For the text-containing cell, return its midpoint in (x, y) coordinate format. 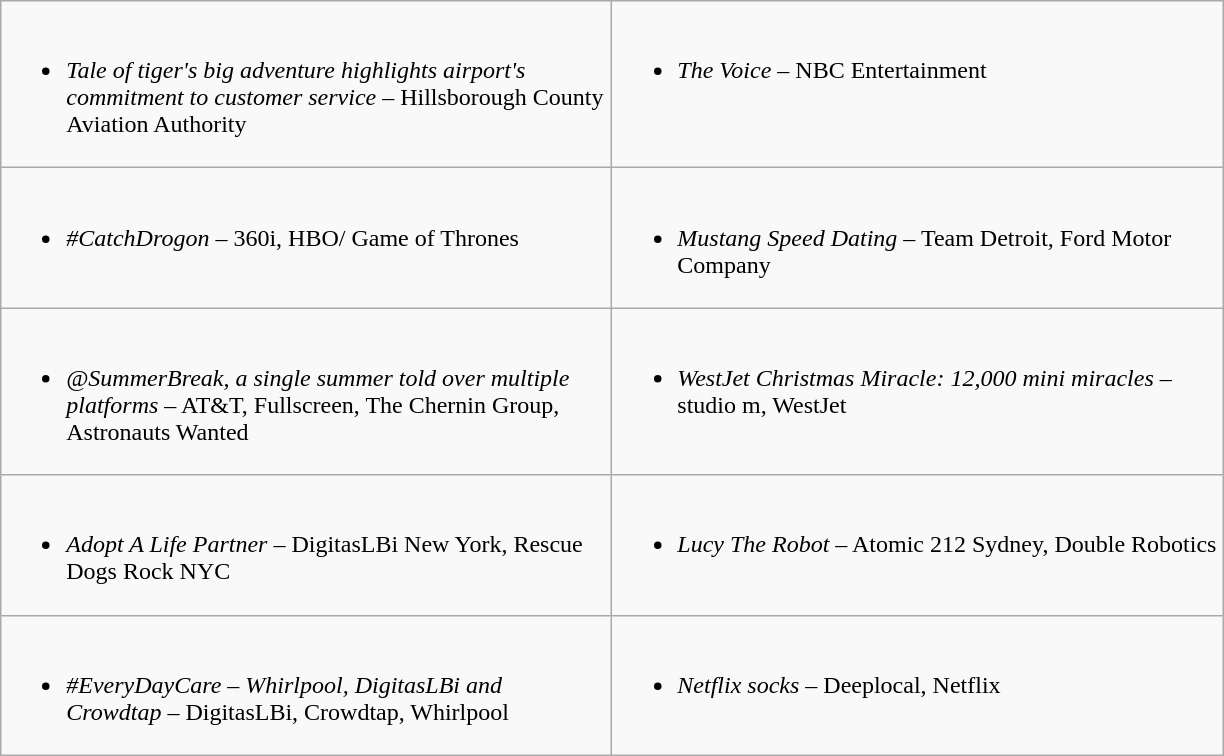
WestJet Christmas Miracle: 12,000 mini miracles – studio m, WestJet (918, 392)
The Voice – NBC Entertainment (918, 84)
Lucy The Robot – Atomic 212 Sydney, Double Robotics (918, 545)
Tale of tiger's big adventure highlights airport's commitment to customer service – Hillsborough County Aviation Authority (306, 84)
Netflix socks – Deeplocal, Netflix (918, 685)
@SummerBreak, a single summer told over multiple platforms – AT&T, Fullscreen, The Chernin Group, Astronauts Wanted (306, 392)
#EveryDayCare – Whirlpool, DigitasLBi and Crowdtap – DigitasLBi, Crowdtap, Whirlpool (306, 685)
#CatchDrogon – 360i, HBO/ Game of Thrones (306, 238)
Adopt A Life Partner – DigitasLBi New York, Rescue Dogs Rock NYC (306, 545)
Mustang Speed Dating – Team Detroit, Ford Motor Company (918, 238)
